Provide the (X, Y) coordinate of the cell's center where the given text is located.  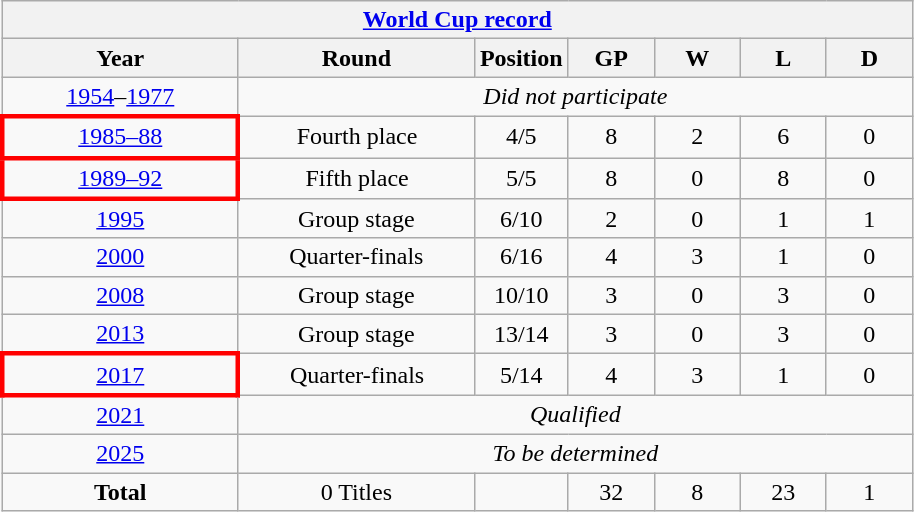
1995 (120, 219)
2000 (120, 257)
2025 (120, 453)
23 (783, 491)
GP (611, 58)
Position (521, 58)
5/5 (521, 178)
6/10 (521, 219)
6/16 (521, 257)
Did not participate (575, 97)
To be determined (575, 453)
D (869, 58)
2013 (120, 334)
2017 (120, 374)
1989–92 (120, 178)
5/14 (521, 374)
2021 (120, 415)
10/10 (521, 295)
World Cup record (457, 20)
6 (783, 136)
1985–88 (120, 136)
Qualified (575, 415)
0 Titles (356, 491)
W (697, 58)
Year (120, 58)
2008 (120, 295)
Total (120, 491)
32 (611, 491)
4/5 (521, 136)
1954–1977 (120, 97)
Fifth place (356, 178)
Round (356, 58)
L (783, 58)
13/14 (521, 334)
Fourth place (356, 136)
